Output the [x, y] coordinate of the center of the cell containing the given text.  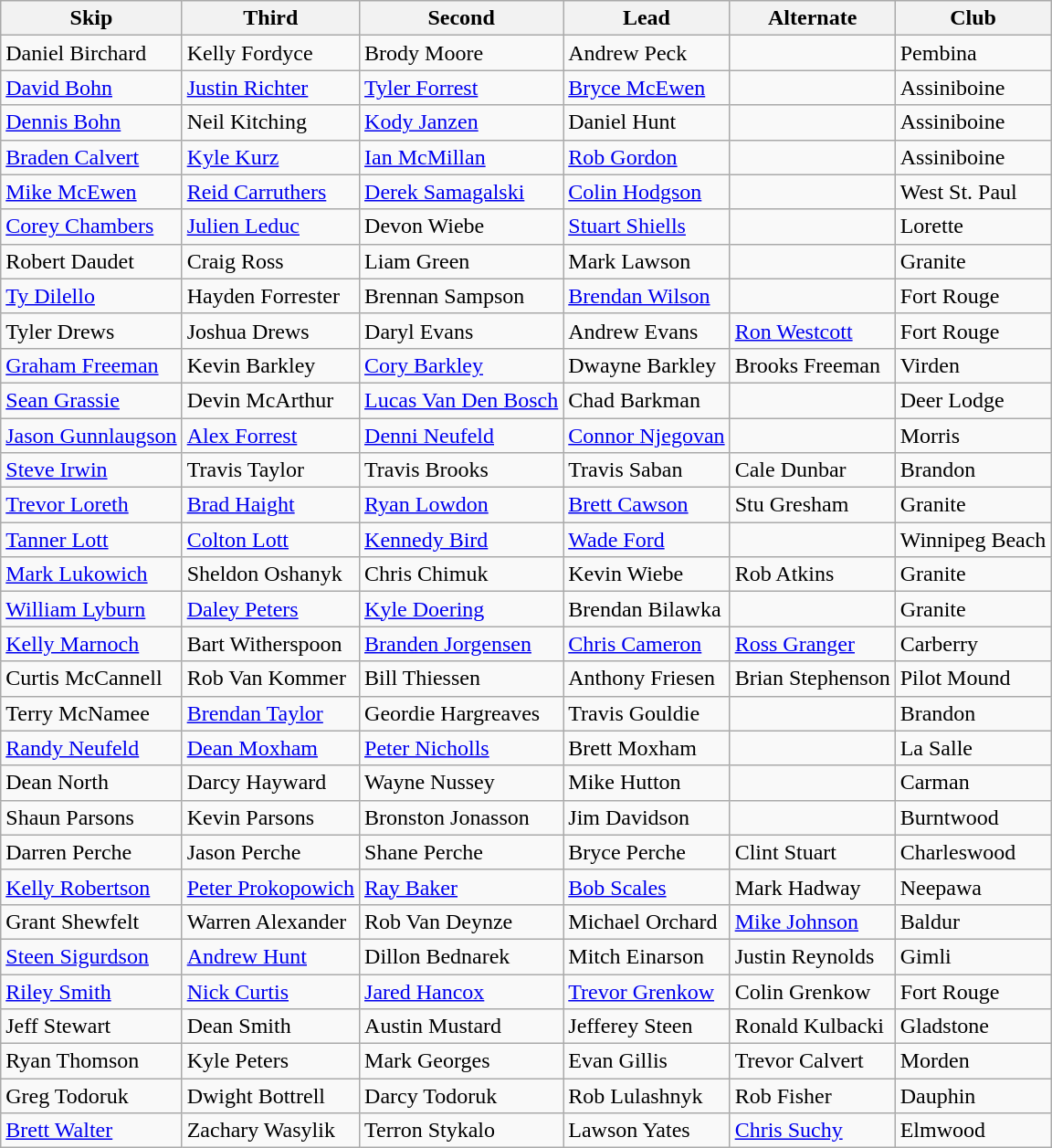
Mark Hadway [813, 887]
Braden Calvert [91, 157]
Trevor Loreth [91, 505]
Bob Scales [647, 887]
Dwayne Barkley [647, 365]
Greg Todoruk [91, 1096]
Travis Saban [647, 470]
Tyler Forrest [462, 88]
Kelly Robertson [91, 887]
Colin Hodgson [647, 192]
Brett Moxham [647, 748]
Kyle Doering [462, 609]
Connor Njegovan [647, 436]
Kevin Parsons [270, 817]
Warren Alexander [270, 922]
Lawson Yates [647, 1131]
Stuart Shiells [647, 226]
Peter Nicholls [462, 748]
Dean Smith [270, 1027]
Hayden Forrester [270, 296]
Colin Grenkow [813, 991]
Mike Johnson [813, 922]
Michael Orchard [647, 922]
Rob Atkins [813, 574]
Stu Gresham [813, 505]
Rob Lulashnyk [647, 1096]
Trevor Calvert [813, 1061]
Travis Brooks [462, 470]
Brendan Bilawka [647, 609]
Steve Irwin [91, 470]
Brooks Freeman [813, 365]
Second [462, 18]
Curtis McCannell [91, 679]
Skip [91, 18]
Bryce McEwen [647, 88]
Daniel Birchard [91, 53]
Derek Samagalski [462, 192]
Riley Smith [91, 991]
Dauphin [973, 1096]
Neepawa [973, 887]
Ronald Kulbacki [813, 1027]
Jim Davidson [647, 817]
Lead [647, 18]
Carberry [973, 644]
Evan Gillis [647, 1061]
Robert Daudet [91, 261]
Rob Gordon [647, 157]
Daniel Hunt [647, 122]
Clint Stuart [813, 852]
Kevin Barkley [270, 365]
Justin Reynolds [813, 956]
William Lyburn [91, 609]
Virden [973, 365]
Neil Kitching [270, 122]
Justin Richter [270, 88]
Pembina [973, 53]
Trevor Grenkow [647, 991]
Gimli [973, 956]
Darren Perche [91, 852]
Third [270, 18]
Shane Perche [462, 852]
Rob Fisher [813, 1096]
Zachary Wasylik [270, 1131]
West St. Paul [973, 192]
Brett Walter [91, 1131]
Dillon Bednarek [462, 956]
Morden [973, 1061]
Chris Cameron [647, 644]
Ray Baker [462, 887]
Charleswood [973, 852]
Ron Westcott [813, 331]
Austin Mustard [462, 1027]
Craig Ross [270, 261]
Terry McNamee [91, 713]
Steen Sigurdson [91, 956]
Kody Janzen [462, 122]
Ross Granger [813, 644]
Chad Barkman [647, 400]
Bill Thiessen [462, 679]
Kennedy Bird [462, 540]
Ian McMillan [462, 157]
Mark Lukowich [91, 574]
Winnipeg Beach [973, 540]
Lorette [973, 226]
Alex Forrest [270, 436]
Andrew Peck [647, 53]
Jason Gunnlaugson [91, 436]
Shaun Parsons [91, 817]
Grant Shewfelt [91, 922]
Terron Stykalo [462, 1131]
Elmwood [973, 1131]
Tyler Drews [91, 331]
Cale Dunbar [813, 470]
Dennis Bohn [91, 122]
Mike McEwen [91, 192]
Carman [973, 783]
Kelly Marnoch [91, 644]
Sean Grassie [91, 400]
Jefferey Steen [647, 1027]
Travis Gouldie [647, 713]
Rob Van Deynze [462, 922]
Joshua Drews [270, 331]
Lucas Van Den Bosch [462, 400]
Baldur [973, 922]
Morris [973, 436]
Graham Freeman [91, 365]
Ty Dilello [91, 296]
Gladstone [973, 1027]
Burntwood [973, 817]
Darcy Todoruk [462, 1096]
Rob Van Kommer [270, 679]
Mike Hutton [647, 783]
Kelly Fordyce [270, 53]
Corey Chambers [91, 226]
Kyle Kurz [270, 157]
Wayne Nussey [462, 783]
Jason Perche [270, 852]
Bart Witherspoon [270, 644]
Daley Peters [270, 609]
Alternate [813, 18]
Geordie Hargreaves [462, 713]
Ryan Lowdon [462, 505]
Chris Suchy [813, 1131]
Bryce Perche [647, 852]
Ryan Thomson [91, 1061]
Andrew Evans [647, 331]
Wade Ford [647, 540]
Nick Curtis [270, 991]
Randy Neufeld [91, 748]
Andrew Hunt [270, 956]
Peter Prokopowich [270, 887]
Dean Moxham [270, 748]
Brad Haight [270, 505]
Brendan Taylor [270, 713]
Mark Georges [462, 1061]
Mitch Einarson [647, 956]
Brody Moore [462, 53]
Julien Leduc [270, 226]
Brett Cawson [647, 505]
David Bohn [91, 88]
Brian Stephenson [813, 679]
Anthony Friesen [647, 679]
Jared Hancox [462, 991]
Chris Chimuk [462, 574]
Reid Carruthers [270, 192]
Darcy Hayward [270, 783]
Mark Lawson [647, 261]
Club [973, 18]
Sheldon Oshanyk [270, 574]
Devon Wiebe [462, 226]
Bronston Jonasson [462, 817]
Dean North [91, 783]
Daryl Evans [462, 331]
Cory Barkley [462, 365]
Tanner Lott [91, 540]
La Salle [973, 748]
Travis Taylor [270, 470]
Devin McArthur [270, 400]
Brennan Sampson [462, 296]
Brendan Wilson [647, 296]
Denni Neufeld [462, 436]
Kyle Peters [270, 1061]
Pilot Mound [973, 679]
Kevin Wiebe [647, 574]
Dwight Bottrell [270, 1096]
Deer Lodge [973, 400]
Branden Jorgensen [462, 644]
Colton Lott [270, 540]
Liam Green [462, 261]
Jeff Stewart [91, 1027]
